Locate the cell with the specified text and output its [X, Y] center coordinate. 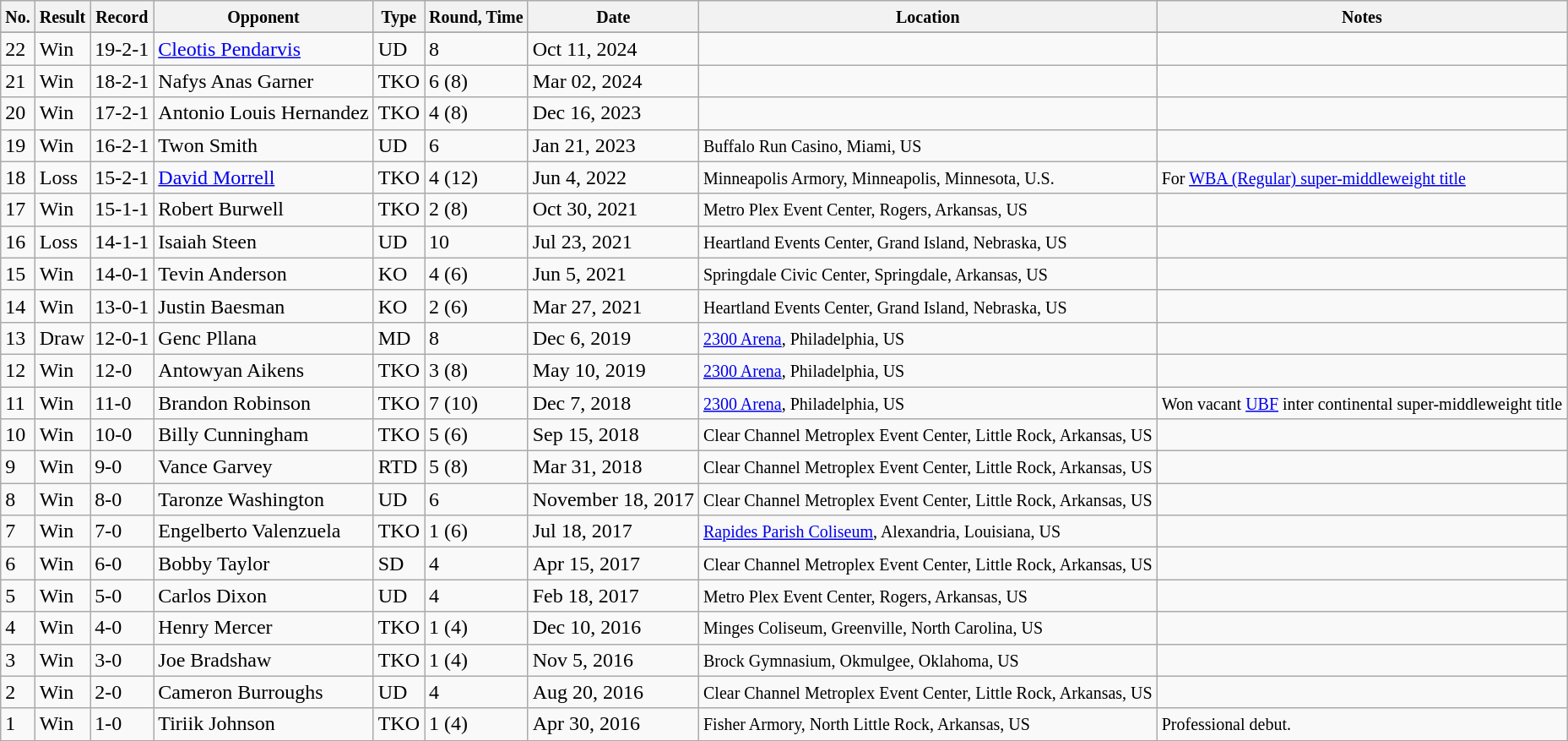
4 (12) [476, 177]
Date [613, 17]
17 [18, 210]
MD [399, 338]
Mar 31, 2018 [613, 467]
7 (10) [476, 403]
Tiriik Johnson [263, 724]
3-0 [122, 660]
Cleotis Pendarvis [263, 49]
16 [18, 242]
Billy Cunningham [263, 435]
7-0 [122, 531]
17-2-1 [122, 113]
Opponent [263, 17]
11-0 [122, 403]
Taronze Washington [263, 499]
2 (6) [476, 306]
Jul 18, 2017 [613, 531]
David Morrell [263, 177]
Draw [62, 338]
Jan 21, 2023 [613, 145]
Dec 10, 2016 [613, 628]
22 [18, 49]
Minges Coliseum, Greenville, North Carolina, US [927, 628]
5 (8) [476, 467]
Carlos Dixon [263, 596]
4 (6) [476, 274]
Location [927, 17]
9 [18, 467]
4 (8) [476, 113]
Brock Gymnasium, Okmulgee, Oklahoma, US [927, 660]
15-1-1 [122, 210]
14-0-1 [122, 274]
Feb 18, 2017 [613, 596]
Aug 20, 2016 [613, 692]
13 [18, 338]
Oct 30, 2021 [613, 210]
10-0 [122, 435]
2 [18, 692]
Won vacant UBF inter continental super-middleweight title [1361, 403]
Buffalo Run Casino, Miami, US [927, 145]
No. [18, 17]
1-0 [122, 724]
18-2-1 [122, 81]
Isaiah Steen [263, 242]
18 [18, 177]
4-0 [122, 628]
20 [18, 113]
Round, Time [476, 17]
14 [18, 306]
Bobby Taylor [263, 564]
Mar 02, 2024 [613, 81]
6-0 [122, 564]
5-0 [122, 596]
Professional debut. [1361, 724]
Antowyan Aikens [263, 370]
Jun 4, 2022 [613, 177]
Apr 15, 2017 [613, 564]
9-0 [122, 467]
12 [18, 370]
Springdale Civic Center, Springdale, Arkansas, US [927, 274]
RTD [399, 467]
Rapides Parish Coliseum, Alexandria, Louisiana, US [927, 531]
Brandon Robinson [263, 403]
2 (8) [476, 210]
Apr 30, 2016 [613, 724]
6 (8) [476, 81]
For WBA (Regular) super-middleweight title [1361, 177]
Jun 5, 2021 [613, 274]
Tevin Anderson [263, 274]
Jul 23, 2021 [613, 242]
Fisher Armory, North Little Rock, Arkansas, US [927, 724]
3 [18, 660]
Robert Burwell [263, 210]
19 [18, 145]
Type [399, 17]
21 [18, 81]
1 [18, 724]
SD [399, 564]
1 (6) [476, 531]
Oct 11, 2024 [613, 49]
15-2-1 [122, 177]
Henry Mercer [263, 628]
Joe Bradshaw [263, 660]
8-0 [122, 499]
Genc Pllana [263, 338]
3 (8) [476, 370]
Record [122, 17]
Cameron Burroughs [263, 692]
May 10, 2019 [613, 370]
13-0-1 [122, 306]
5 (6) [476, 435]
Nov 5, 2016 [613, 660]
19-2-1 [122, 49]
12-0-1 [122, 338]
Vance Garvey [263, 467]
Dec 7, 2018 [613, 403]
Nafys Anas Garner [263, 81]
11 [18, 403]
Dec 16, 2023 [613, 113]
Result [62, 17]
Twon Smith [263, 145]
Minneapolis Armory, Minneapolis, Minnesota, U.S. [927, 177]
Dec 6, 2019 [613, 338]
Engelberto Valenzuela [263, 531]
15 [18, 274]
Mar 27, 2021 [613, 306]
November 18, 2017 [613, 499]
16-2-1 [122, 145]
Sep 15, 2018 [613, 435]
14-1-1 [122, 242]
Antonio Louis Hernandez [263, 113]
Justin Baesman [263, 306]
12-0 [122, 370]
5 [18, 596]
Notes [1361, 17]
7 [18, 531]
2-0 [122, 692]
